Provide the [x, y] coordinate of the cell's center where the given text is located.  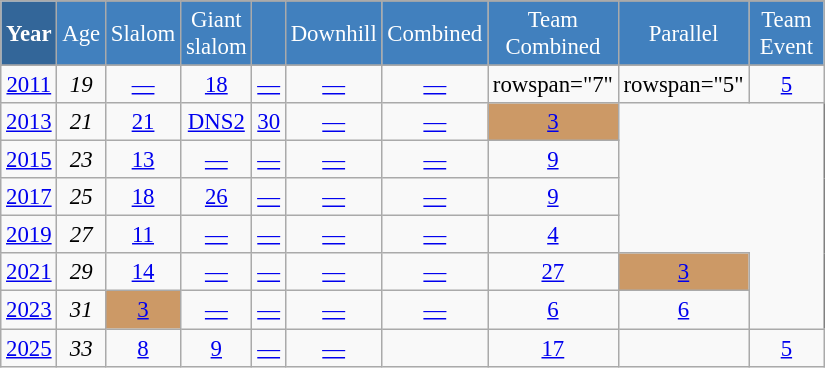
19 [82, 85]
25 [82, 197]
31 [82, 310]
Year [29, 34]
2015 [29, 160]
Downhill [334, 34]
13 [142, 160]
2013 [29, 122]
Age [82, 34]
2017 [29, 197]
33 [82, 348]
2021 [29, 273]
Combined [435, 34]
11 [142, 235]
2023 [29, 310]
rowspan="7" [554, 85]
29 [82, 273]
4 [554, 235]
30 [268, 122]
17 [554, 348]
TeamCombined [554, 34]
Slalom [142, 34]
rowspan="5" [684, 85]
Team Event [786, 34]
23 [82, 160]
2019 [29, 235]
8 [142, 348]
Parallel [684, 34]
14 [142, 273]
26 [216, 197]
DNS2 [216, 122]
2025 [29, 348]
Giantslalom [216, 34]
2011 [29, 85]
